For the text-containing cell, return its midpoint in (x, y) coordinate format. 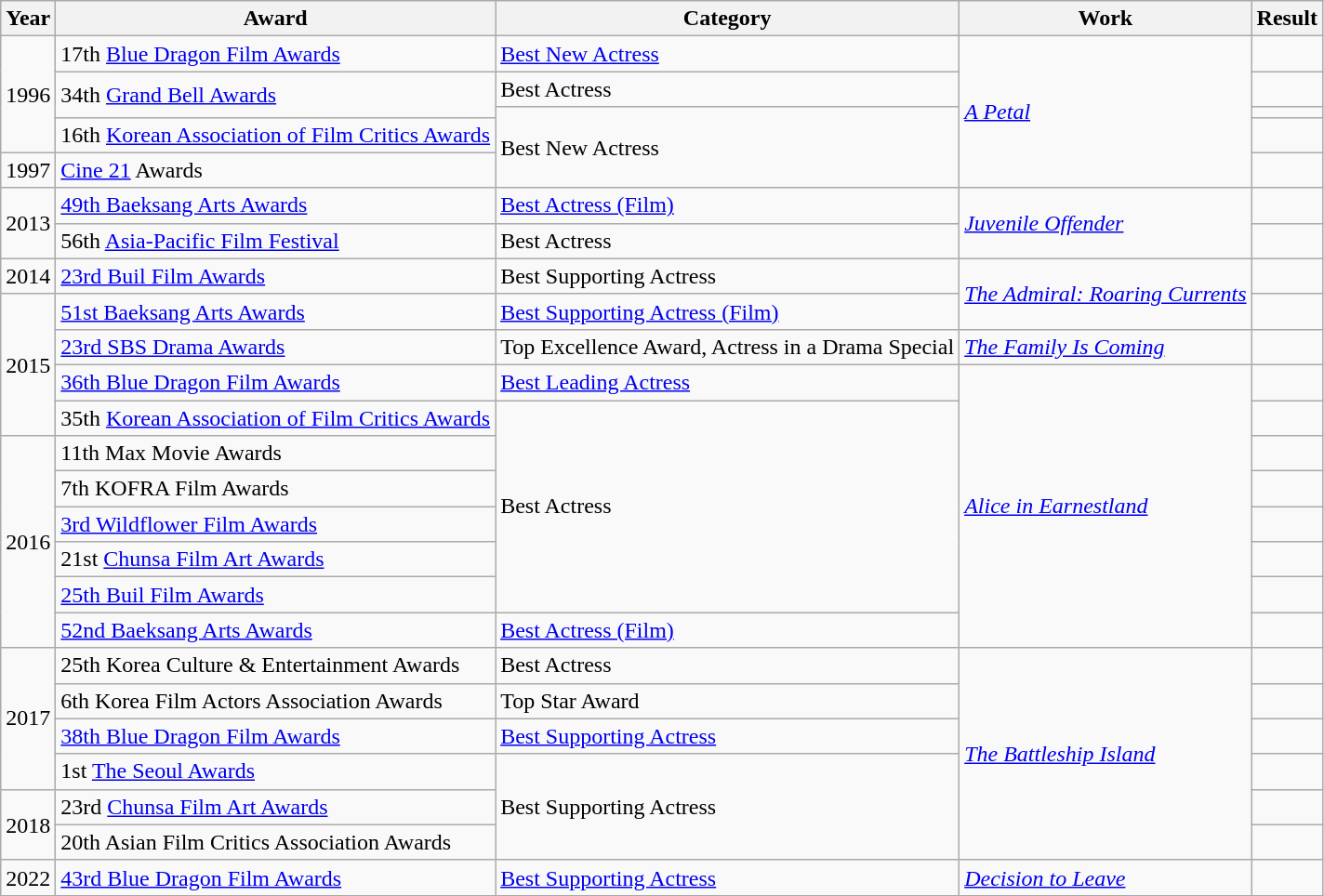
Decision to Leave (1106, 877)
16th Korean Association of Film Critics Awards (275, 135)
Cine 21 Awards (275, 170)
1996 (28, 95)
17th Blue Dragon Film Awards (275, 54)
23rd SBS Drama Awards (275, 347)
Juvenile Offender (1106, 223)
Top Star Award (727, 701)
34th Grand Bell Awards (275, 95)
Work (1106, 19)
Top Excellence Award, Actress in a Drama Special (727, 347)
20th Asian Film Critics Association Awards (275, 842)
A Petal (1106, 112)
The Family Is Coming (1106, 347)
Result (1287, 19)
1997 (28, 170)
38th Blue Dragon Film Awards (275, 736)
52nd Baeksang Arts Awards (275, 630)
2022 (28, 877)
2015 (28, 364)
51st Baeksang Arts Awards (275, 311)
56th Asia-Pacific Film Festival (275, 241)
11th Max Movie Awards (275, 454)
Category (727, 19)
49th Baeksang Arts Awards (275, 205)
1st The Seoul Awards (275, 771)
Best Leading Actress (727, 382)
21st Chunsa Film Art Awards (275, 560)
6th Korea Film Actors Association Awards (275, 701)
Year (28, 19)
25th Buil Film Awards (275, 595)
23rd Chunsa Film Art Awards (275, 807)
Best Supporting Actress (Film) (727, 311)
The Admiral: Roaring Currents (1106, 294)
2016 (28, 542)
43rd Blue Dragon Film Awards (275, 877)
7th KOFRA Film Awards (275, 489)
2018 (28, 824)
23rd Buil Film Awards (275, 276)
2017 (28, 718)
3rd Wildflower Film Awards (275, 524)
2013 (28, 223)
2014 (28, 276)
Alice in Earnestland (1106, 506)
35th Korean Association of Film Critics Awards (275, 417)
Award (275, 19)
36th Blue Dragon Film Awards (275, 382)
25th Korea Culture & Entertainment Awards (275, 665)
The Battleship Island (1106, 754)
